Pinpoint the cell where the given text exists, returning its [X, Y] midpoint coordinate. 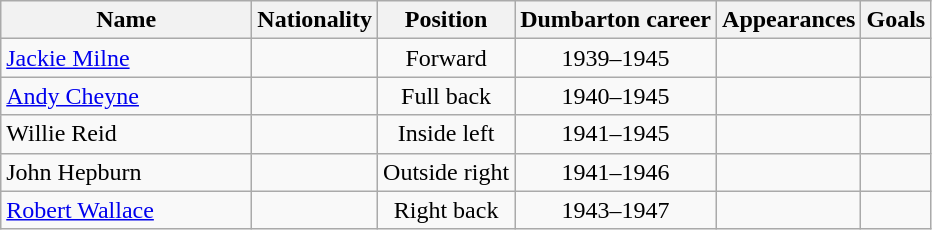
1941–1946 [616, 172]
Position [446, 20]
Inside left [446, 134]
1943–1947 [616, 210]
Nationality [315, 20]
Jackie Milne [126, 58]
Outside right [446, 172]
Full back [446, 96]
John Hepburn [126, 172]
Robert Wallace [126, 210]
Willie Reid [126, 134]
Dumbarton career [616, 20]
Appearances [789, 20]
Andy Cheyne [126, 96]
Goals [896, 20]
Forward [446, 58]
1940–1945 [616, 96]
1939–1945 [616, 58]
1941–1945 [616, 134]
Right back [446, 210]
Name [126, 20]
